Provide the (X, Y) coordinate of the cell's center where the given text is located.  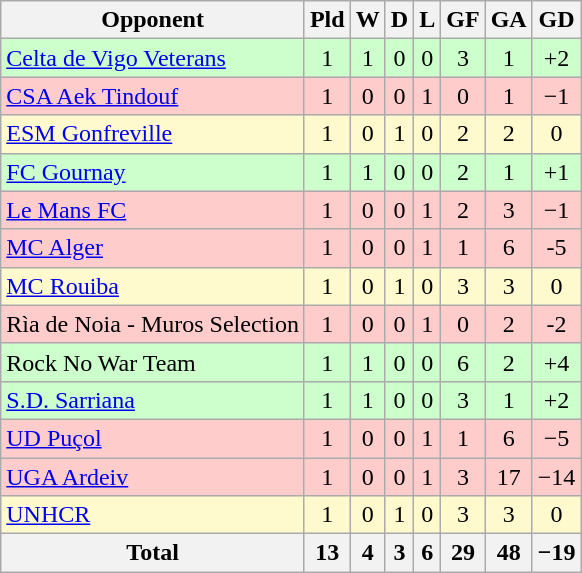
MC Rouiba (153, 286)
UD Puçol (153, 438)
FC Gournay (153, 172)
48 (508, 553)
Total (153, 553)
29 (463, 553)
17 (508, 477)
Rìa de Noia - Muros Selection (153, 324)
Opponent (153, 20)
S.D. Sarriana (153, 400)
D (399, 20)
CSA Aek Tindouf (153, 96)
UNHCR (153, 515)
Le Mans FC (153, 210)
+4 (556, 362)
W (368, 20)
+1 (556, 172)
Celta de Vigo Veterans (153, 58)
−5 (556, 438)
4 (368, 553)
GD (556, 20)
Pld (327, 20)
−14 (556, 477)
ESM Gonfreville (153, 134)
MC Alger (153, 248)
-2 (556, 324)
−19 (556, 553)
Rock No War Team (153, 362)
GF (463, 20)
13 (327, 553)
-5 (556, 248)
GA (508, 20)
UGA Ardeiv (153, 477)
L (428, 20)
